Return the [X, Y] coordinate for the center point of the cell that contains the specified text.  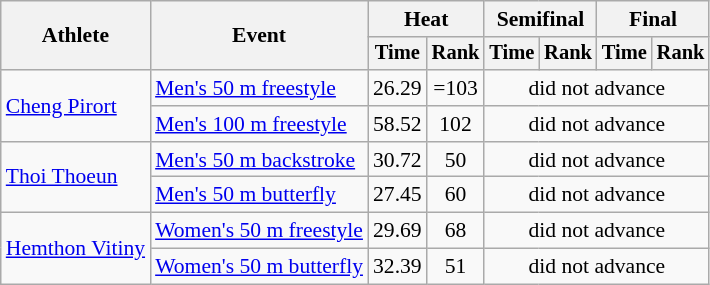
60 [456, 195]
29.69 [398, 231]
Men's 50 m freestyle [259, 88]
27.45 [398, 195]
=103 [456, 88]
Women's 50 m freestyle [259, 231]
58.52 [398, 124]
Women's 50 m butterfly [259, 267]
30.72 [398, 160]
Event [259, 36]
Heat [426, 19]
Cheng Pirort [76, 106]
26.29 [398, 88]
50 [456, 160]
32.39 [398, 267]
Hemthon Vitiny [76, 248]
Men's 50 m backstroke [259, 160]
Men's 50 m butterfly [259, 195]
Semifinal [540, 19]
Final [653, 19]
51 [456, 267]
68 [456, 231]
Men's 100 m freestyle [259, 124]
Athlete [76, 36]
Thoi Thoeun [76, 178]
102 [456, 124]
